For the text-containing cell, return its midpoint in [x, y] coordinate format. 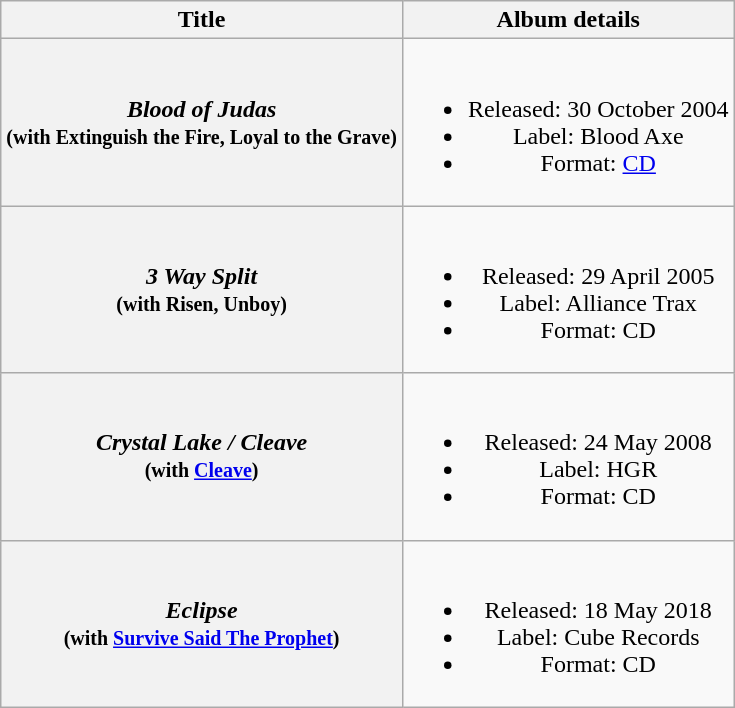
Released: 24 May 2008Label: HGRFormat: CD [568, 456]
Eclipse(with Survive Said The Prophet) [202, 624]
3 Way Split(with Risen, Unboy) [202, 290]
Released: 29 April 2005Label: Alliance TraxFormat: CD [568, 290]
Title [202, 20]
Blood of Judas(with Extinguish the Fire, Loyal to the Grave) [202, 122]
Album details [568, 20]
Released: 18 May 2018Label: Cube RecordsFormat: CD [568, 624]
Crystal Lake / Cleave(with Cleave) [202, 456]
Released: 30 October 2004Label: Blood AxeFormat: CD [568, 122]
